Locate the cell with the specified text and output its (x, y) center coordinate. 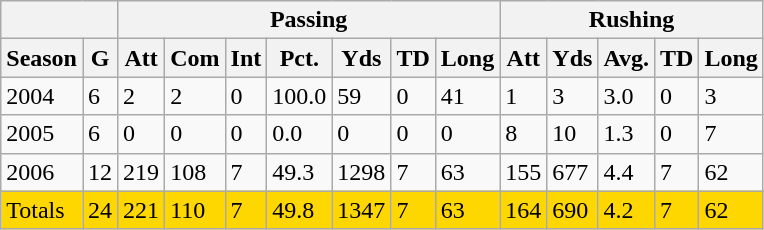
100.0 (300, 96)
0.0 (300, 134)
108 (195, 172)
Int (246, 58)
221 (142, 210)
219 (142, 172)
677 (572, 172)
Totals (42, 210)
49.8 (300, 210)
2004 (42, 96)
8 (524, 134)
49.3 (300, 172)
155 (524, 172)
1 (524, 96)
Season (42, 58)
2006 (42, 172)
59 (362, 96)
2005 (42, 134)
10 (572, 134)
4.2 (626, 210)
Rushing (632, 20)
12 (100, 172)
G (100, 58)
1298 (362, 172)
Com (195, 58)
164 (524, 210)
1347 (362, 210)
4.4 (626, 172)
41 (467, 96)
Avg. (626, 58)
110 (195, 210)
24 (100, 210)
1.3 (626, 134)
Passing (309, 20)
Pct. (300, 58)
690 (572, 210)
3.0 (626, 96)
